Identify which cell holds the provided text, then report its [X, Y] central coordinate. 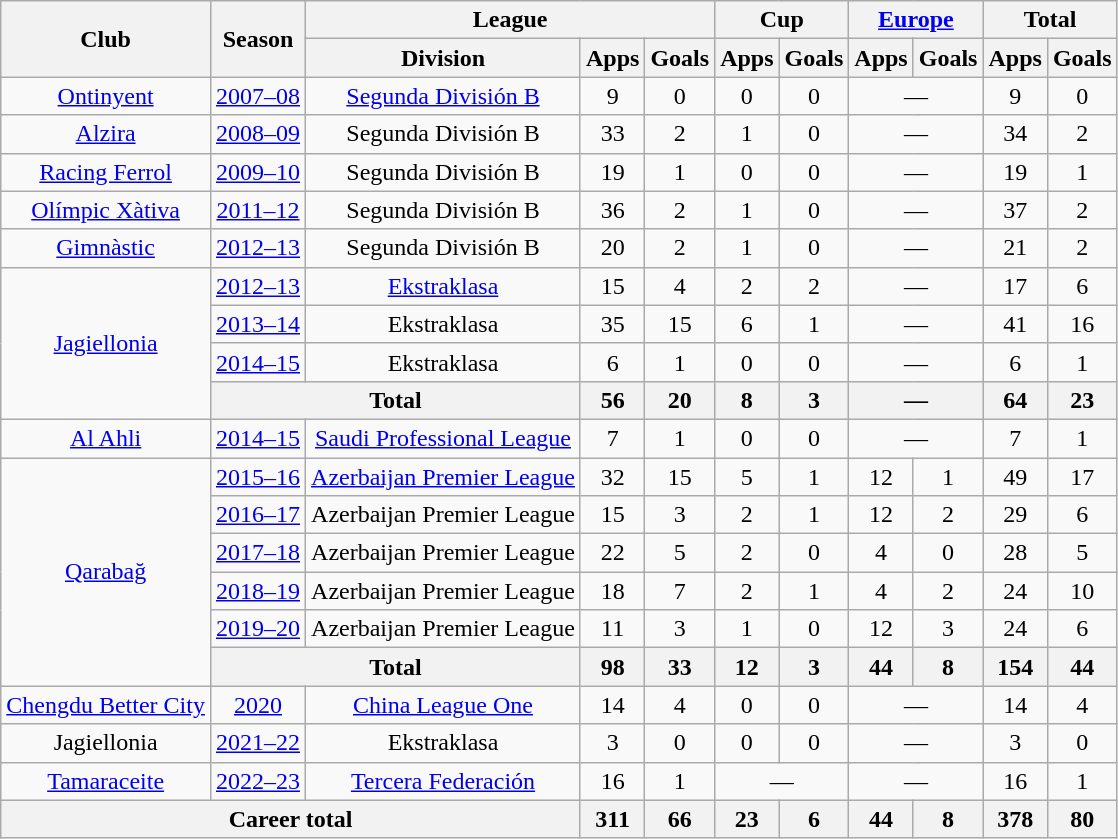
311 [612, 819]
37 [1015, 210]
378 [1015, 819]
34 [1015, 134]
2017–18 [258, 553]
Career total [291, 819]
2011–12 [258, 210]
64 [1015, 400]
56 [612, 400]
League [510, 20]
Season [258, 39]
Gimnàstic [106, 248]
22 [612, 553]
2015–16 [258, 477]
Cup [782, 20]
Al Ahli [106, 438]
98 [612, 667]
Club [106, 39]
36 [612, 210]
Tamaraceite [106, 781]
2008–09 [258, 134]
Chengdu Better City [106, 705]
Europe [916, 20]
10 [1082, 591]
11 [612, 629]
2021–22 [258, 743]
Division [444, 58]
2016–17 [258, 515]
China League One [444, 705]
2018–19 [258, 591]
32 [612, 477]
80 [1082, 819]
2020 [258, 705]
Alzira [106, 134]
41 [1015, 324]
Ontinyent [106, 96]
Qarabağ [106, 572]
Racing Ferrol [106, 172]
Olímpic Xàtiva [106, 210]
66 [680, 819]
Tercera Federación [444, 781]
2019–20 [258, 629]
35 [612, 324]
Saudi Professional League [444, 438]
28 [1015, 553]
21 [1015, 248]
49 [1015, 477]
2022–23 [258, 781]
18 [612, 591]
2007–08 [258, 96]
2009–10 [258, 172]
29 [1015, 515]
154 [1015, 667]
2013–14 [258, 324]
